Detect which cell encompasses the target text, then output its [X, Y] center coordinate. 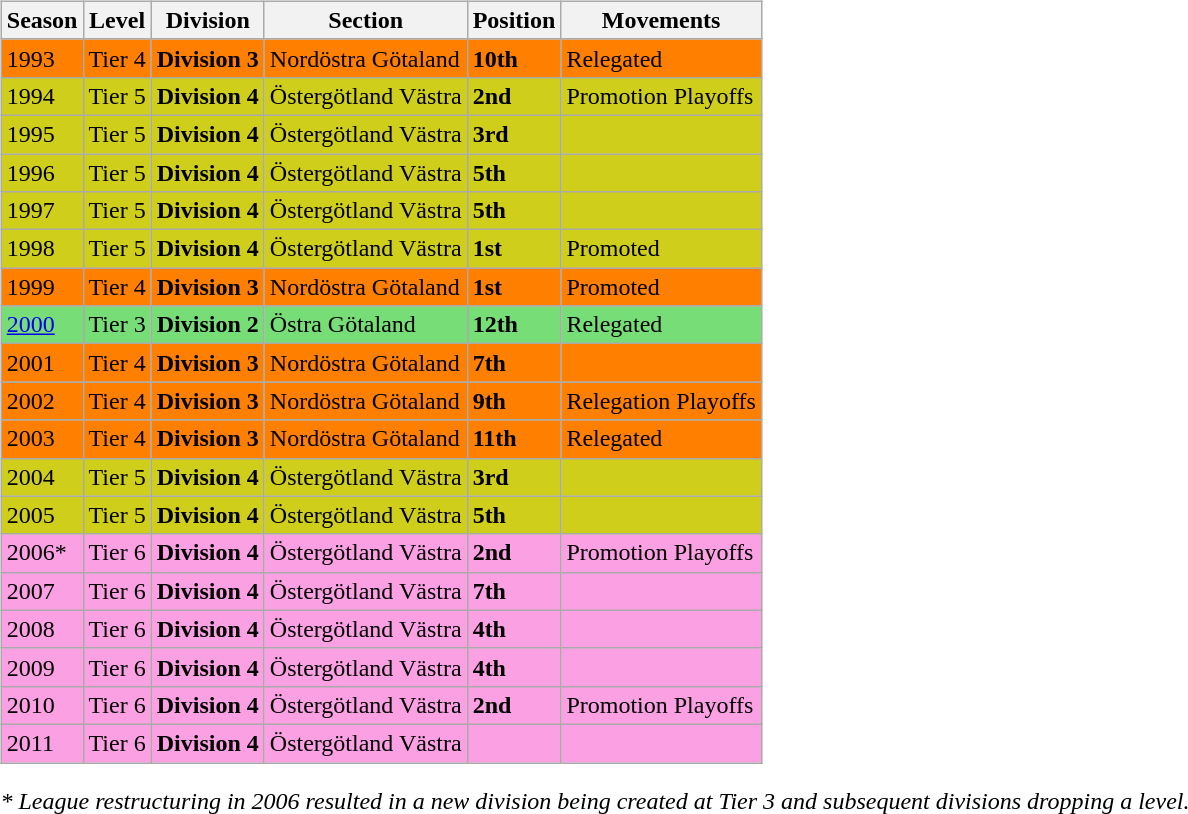
1998 [42, 249]
2003 [42, 439]
2007 [42, 591]
Division 2 [208, 325]
2002 [42, 401]
Position [514, 20]
2008 [42, 629]
12th [514, 325]
Tier 3 [117, 325]
Section [366, 20]
10th [514, 58]
2000 [42, 325]
1999 [42, 287]
2009 [42, 667]
2011 [42, 743]
11th [514, 439]
Relegation Playoffs [662, 401]
1997 [42, 211]
1996 [42, 173]
1994 [42, 96]
2004 [42, 477]
9th [514, 401]
Movements [662, 20]
2010 [42, 705]
1993 [42, 58]
Östra Götaland [366, 325]
1995 [42, 134]
Division [208, 20]
2001 [42, 363]
Level [117, 20]
2006* [42, 553]
Season [42, 20]
2005 [42, 515]
